Scan for the cell matching the given text and deliver its [X, Y] coordinate at center. 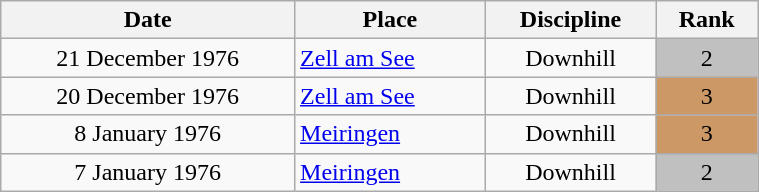
Place [390, 20]
Discipline [570, 20]
8 January 1976 [148, 134]
Date [148, 20]
21 December 1976 [148, 58]
7 January 1976 [148, 172]
Rank [707, 20]
20 December 1976 [148, 96]
